Locate the cell with the specified text and output its [x, y] center coordinate. 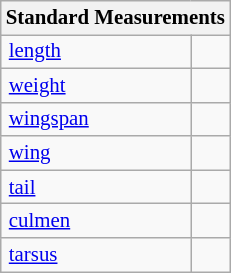
tarsus [96, 255]
length [96, 51]
tail [96, 187]
weight [96, 85]
wing [96, 153]
culmen [96, 221]
wingspan [96, 119]
Standard Measurements [116, 18]
